Detect which cell encompasses the target text, then output its [X, Y] center coordinate. 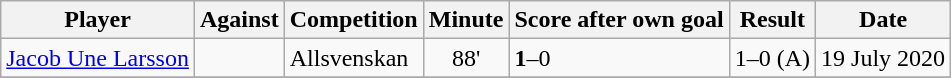
Jacob Une Larsson [98, 58]
Date [884, 20]
1–0 (A) [772, 58]
19 July 2020 [884, 58]
Score after own goal [619, 20]
Minute [466, 20]
Result [772, 20]
Competition [354, 20]
Allsvenskan [354, 58]
1–0 [619, 58]
Player [98, 20]
Against [239, 20]
88' [466, 58]
